Extract the [x, y] coordinate from the center of the cell holding the provided text.  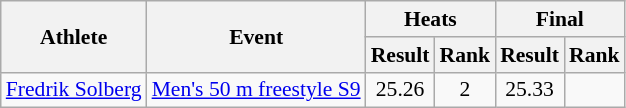
2 [466, 90]
Athlete [74, 36]
Event [256, 36]
25.26 [400, 90]
Final [560, 19]
Fredrik Solberg [74, 90]
Men's 50 m freestyle S9 [256, 90]
25.33 [530, 90]
Heats [430, 19]
